Identify which cell holds the provided text, then report its (x, y) central coordinate. 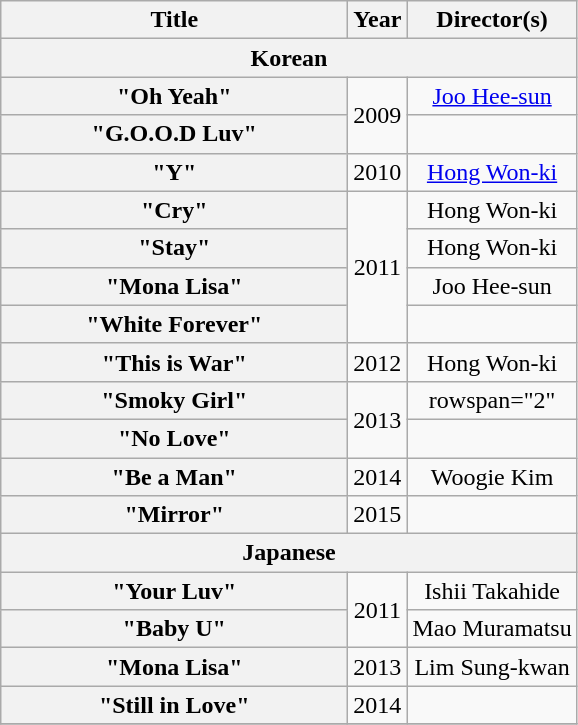
Korean (289, 58)
Woogie Kim (492, 477)
Year (378, 20)
"Still in Love" (174, 705)
"Your Luv" (174, 591)
rowspan="2" (492, 400)
"Mirror" (174, 515)
2015 (378, 515)
"Be a Man" (174, 477)
"Oh Yeah" (174, 96)
2010 (378, 172)
"Baby U" (174, 629)
"Cry" (174, 210)
Ishii Takahide (492, 591)
"Stay" (174, 248)
"No Love" (174, 438)
Title (174, 20)
Lim Sung-kwan (492, 667)
Japanese (289, 553)
2012 (378, 362)
"White Forever" (174, 324)
"This is War" (174, 362)
"G.O.O.D Luv" (174, 134)
Director(s) (492, 20)
2009 (378, 115)
Mao Muramatsu (492, 629)
"Smoky Girl" (174, 400)
"Y" (174, 172)
